Find where the given text appears and provide that cell's center as [X, Y] coordinate. 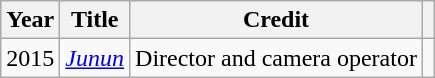
Title [95, 20]
Credit [276, 20]
Year [30, 20]
Junun [95, 58]
Director and camera operator [276, 58]
2015 [30, 58]
